Extract the (X, Y) coordinate from the center of the cell holding the provided text.  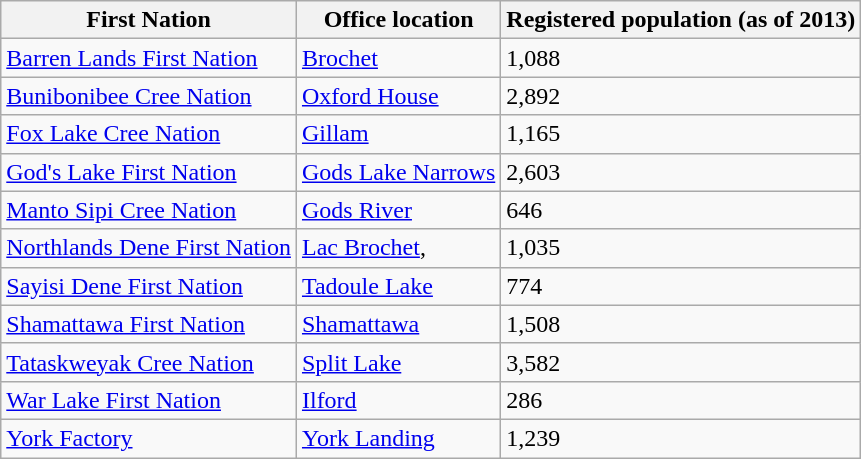
Gods River (398, 210)
Gods Lake Narrows (398, 172)
Fox Lake Cree Nation (149, 134)
Bunibonibee Cree Nation (149, 96)
1,165 (681, 134)
Ilford (398, 400)
286 (681, 400)
3,582 (681, 362)
Northlands Dene First Nation (149, 248)
First Nation (149, 20)
646 (681, 210)
1,239 (681, 438)
Tadoule Lake (398, 286)
Lac Brochet, (398, 248)
Shamattawa (398, 324)
Split Lake (398, 362)
Tataskweyak Cree Nation (149, 362)
Registered population (as of 2013) (681, 20)
Brochet (398, 58)
Gillam (398, 134)
York Landing (398, 438)
2,892 (681, 96)
Manto Sipi Cree Nation (149, 210)
1,035 (681, 248)
Sayisi Dene First Nation (149, 286)
York Factory (149, 438)
God's Lake First Nation (149, 172)
Oxford House (398, 96)
2,603 (681, 172)
Barren Lands First Nation (149, 58)
War Lake First Nation (149, 400)
1,508 (681, 324)
1,088 (681, 58)
Office location (398, 20)
774 (681, 286)
Shamattawa First Nation (149, 324)
